Scan for the cell matching the given text and deliver its (x, y) coordinate at center. 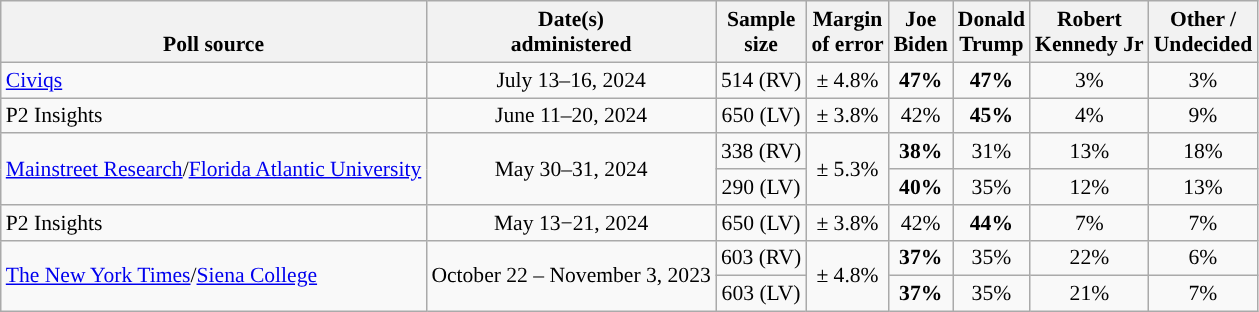
Poll source (214, 32)
12% (1090, 187)
July 13–16, 2024 (571, 80)
9% (1203, 116)
38% (921, 152)
18% (1203, 152)
October 22 – November 3, 2023 (571, 276)
514 (RV) (762, 80)
Mainstreet Research/Florida Atlantic University (214, 170)
44% (992, 223)
21% (1090, 294)
May 13−21, 2024 (571, 223)
22% (1090, 258)
4% (1090, 116)
The New York Times/Siena College (214, 276)
Date(s)administered (571, 32)
Marginof error (847, 32)
290 (LV) (762, 187)
45% (992, 116)
± 5.3% (847, 170)
JoeBiden (921, 32)
603 (RV) (762, 258)
RobertKennedy Jr (1090, 32)
6% (1203, 258)
Civiqs (214, 80)
June 11–20, 2024 (571, 116)
338 (RV) (762, 152)
40% (921, 187)
DonaldTrump (992, 32)
31% (992, 152)
May 30–31, 2024 (571, 170)
Samplesize (762, 32)
603 (LV) (762, 294)
Other /Undecided (1203, 32)
